For the text-containing cell, return its midpoint in (X, Y) coordinate format. 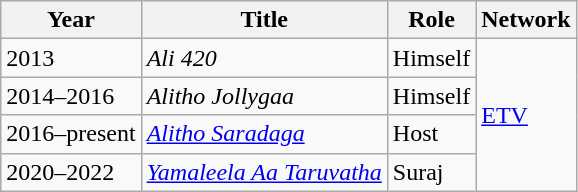
Network (526, 20)
Alitho Saradaga (264, 134)
2016–present (71, 134)
2013 (71, 58)
Yamaleela Aa Taruvatha (264, 172)
Title (264, 20)
2020–2022 (71, 172)
Alitho Jollygaa (264, 96)
2014–2016 (71, 96)
Role (431, 20)
Host (431, 134)
ETV (526, 115)
Year (71, 20)
Ali 420 (264, 58)
Suraj (431, 172)
